Find where the given text appears and provide that cell's center as [X, Y] coordinate. 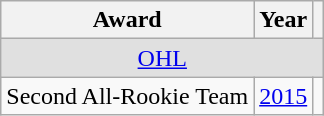
2015 [284, 96]
Second All-Rookie Team [128, 96]
Award [128, 20]
OHL [162, 58]
Year [284, 20]
